From the cell containing the given text, extract its center point as [x, y] coordinate. 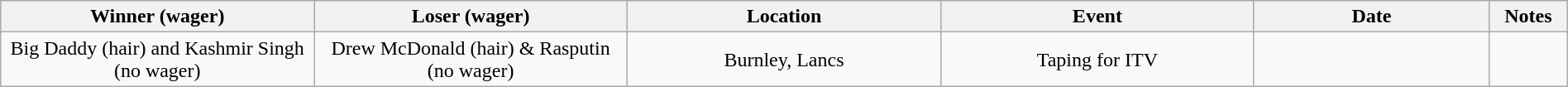
Date [1371, 17]
Winner (wager) [157, 17]
Burnley, Lancs [784, 60]
Big Daddy (hair) and Kashmir Singh (no wager) [157, 60]
Drew McDonald (hair) & Rasputin (no wager) [471, 60]
Taping for ITV [1097, 60]
Notes [1528, 17]
Location [784, 17]
Event [1097, 17]
Loser (wager) [471, 17]
